Return the (X, Y) coordinate for the center point of the cell that contains the specified text.  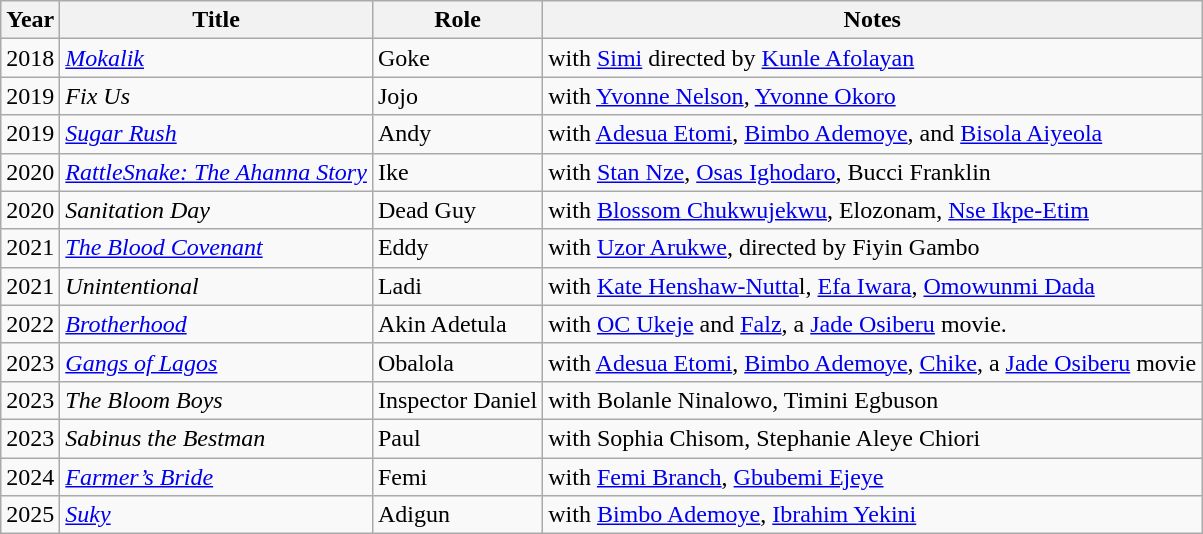
with Blossom Chukwujekwu, Elozonam, Nse Ikpe-Etim (872, 210)
with Adesua Etomi, Bimbo Ademoye, Chike, a Jade Osiberu movie (872, 362)
with Kate Henshaw-Nuttal, Efa Iwara, Omowunmi Dada (872, 286)
Jojo (457, 96)
Brotherhood (216, 324)
2018 (30, 58)
with OC Ukeje and Falz, a Jade Osiberu movie. (872, 324)
RattleSnake: The Ahanna Story (216, 172)
Ike (457, 172)
Fix Us (216, 96)
Sanitation Day (216, 210)
Obalola (457, 362)
Sugar Rush (216, 134)
Akin Adetula (457, 324)
with Femi Branch, Gbubemi Ejeye (872, 477)
Adigun (457, 515)
with Stan Nze, Osas Ighodaro, Bucci Franklin (872, 172)
with Adesua Etomi, Bimbo Ademoye, and Bisola Aiyeola (872, 134)
Suky (216, 515)
2024 (30, 477)
Notes (872, 20)
Title (216, 20)
Sabinus the Bestman (216, 438)
Farmer’s Bride (216, 477)
Unintentional (216, 286)
with Yvonne Nelson, Yvonne Okoro (872, 96)
with Uzor Arukwe, directed by Fiyin Gambo (872, 248)
Year (30, 20)
Goke (457, 58)
Andy (457, 134)
The Blood Covenant (216, 248)
Eddy (457, 248)
Role (457, 20)
Paul (457, 438)
Mokalik (216, 58)
Femi (457, 477)
with Bolanle Ninalowo, Timini Egbuson (872, 400)
Inspector Daniel (457, 400)
The Bloom Boys (216, 400)
with Simi directed by Kunle Afolayan (872, 58)
Gangs of Lagos (216, 362)
Ladi (457, 286)
with Sophia Chisom, Stephanie Aleye Chiori (872, 438)
2022 (30, 324)
2025 (30, 515)
with Bimbo Ademoye, Ibrahim Yekini (872, 515)
Dead Guy (457, 210)
